Detect which cell encompasses the target text, then output its (X, Y) center coordinate. 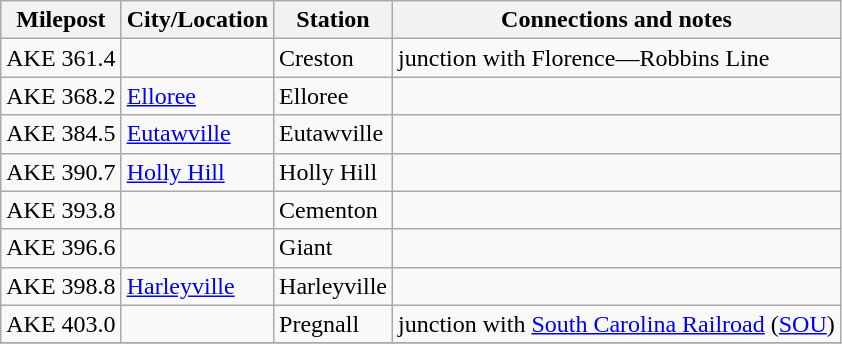
AKE 393.8 (61, 210)
City/Location (197, 20)
AKE 368.2 (61, 96)
AKE 361.4 (61, 58)
AKE 398.8 (61, 286)
Pregnall (334, 324)
AKE 390.7 (61, 172)
AKE 403.0 (61, 324)
AKE 384.5 (61, 134)
Cementon (334, 210)
junction with Florence—Robbins Line (617, 58)
AKE 396.6 (61, 248)
Milepost (61, 20)
Creston (334, 58)
Connections and notes (617, 20)
junction with South Carolina Railroad (SOU) (617, 324)
Giant (334, 248)
Station (334, 20)
